Scan for the cell matching the given text and deliver its [x, y] coordinate at center. 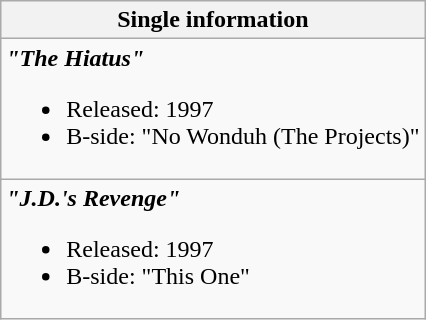
"The Hiatus"Released: 1997B-side: "No Wonduh (The Projects)" [213, 109]
"J.D.'s Revenge"Released: 1997B-side: "This One" [213, 249]
Single information [213, 20]
